Return the (x, y) coordinate for the center point of the cell that contains the specified text.  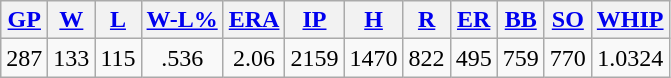
115 (118, 58)
BB (520, 20)
759 (520, 58)
W (72, 20)
287 (24, 58)
ERA (254, 20)
770 (568, 58)
H (374, 20)
L (118, 20)
SO (568, 20)
ER (474, 20)
495 (474, 58)
2.06 (254, 58)
1470 (374, 58)
.536 (182, 58)
IP (314, 20)
2159 (314, 58)
133 (72, 58)
WHIP (630, 20)
GP (24, 20)
R (426, 20)
1.0324 (630, 58)
822 (426, 58)
W-L% (182, 20)
